Scan for the cell matching the given text and deliver its (x, y) coordinate at center. 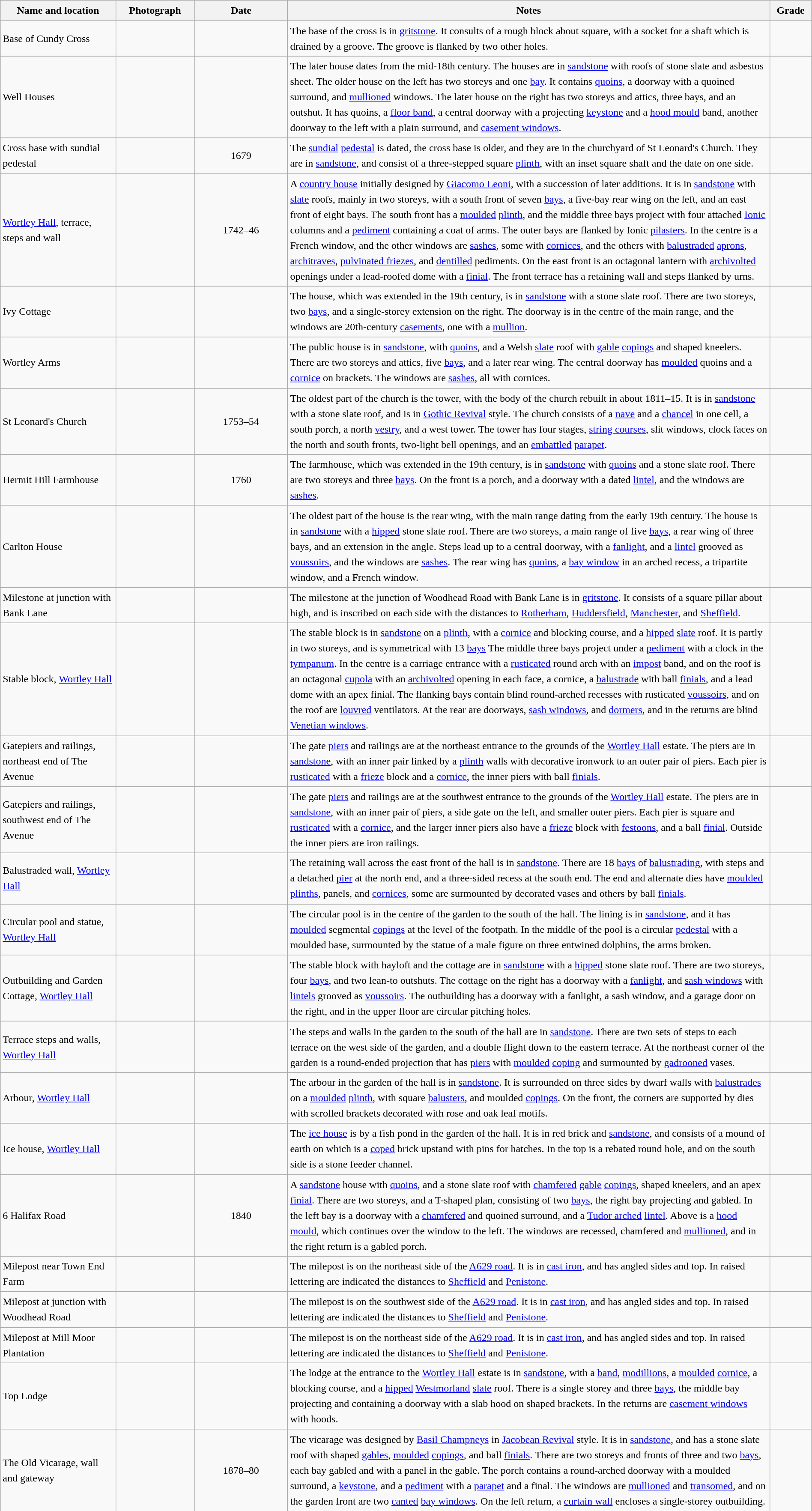
Grade (791, 10)
1878–80 (241, 1470)
Top Lodge (58, 1396)
Carlton House (58, 546)
Gatepiers and railings,northeast end of The Avenue (58, 761)
Circular pool and statue, Wortley Hall (58, 929)
1679 (241, 156)
Date (241, 10)
Gatepiers and railings,southwest end of The Avenue (58, 820)
Photograph (155, 10)
6 Halifax Road (58, 1215)
Hermit Hill Farmhouse (58, 480)
Notes (528, 10)
Name and location (58, 10)
Terrace steps and walls, Wortley Hall (58, 1047)
Well Houses (58, 97)
Wortley Arms (58, 362)
1840 (241, 1215)
1760 (241, 480)
Outbuilding and Garden Cottage, Wortley Hall (58, 988)
Ice house, Wortley Hall (58, 1149)
Milestone at junction with Bank Lane (58, 605)
Arbour, Wortley Hall (58, 1098)
1753–54 (241, 421)
Ivy Cottage (58, 312)
Cross base with sundial pedestal (58, 156)
Wortley Hall, terrace, steps and wall (58, 230)
Milepost at Mill Moor Plantation (58, 1345)
1742–46 (241, 230)
Milepost near Town End Farm (58, 1274)
Base of Cundy Cross (58, 39)
Milepost at junction with Woodhead Road (58, 1310)
The Old Vicarage, wall and gateway (58, 1470)
Balustraded wall, Wortley Hall (58, 879)
Stable block, Wortley Hall (58, 679)
St Leonard's Church (58, 421)
